Output the (X, Y) coordinate of the center of the cell containing the given text.  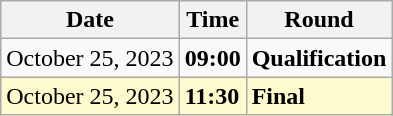
11:30 (212, 96)
Time (212, 20)
09:00 (212, 58)
Final (319, 96)
Round (319, 20)
Date (90, 20)
Qualification (319, 58)
